Return [x, y] of the center of cell containing provided text 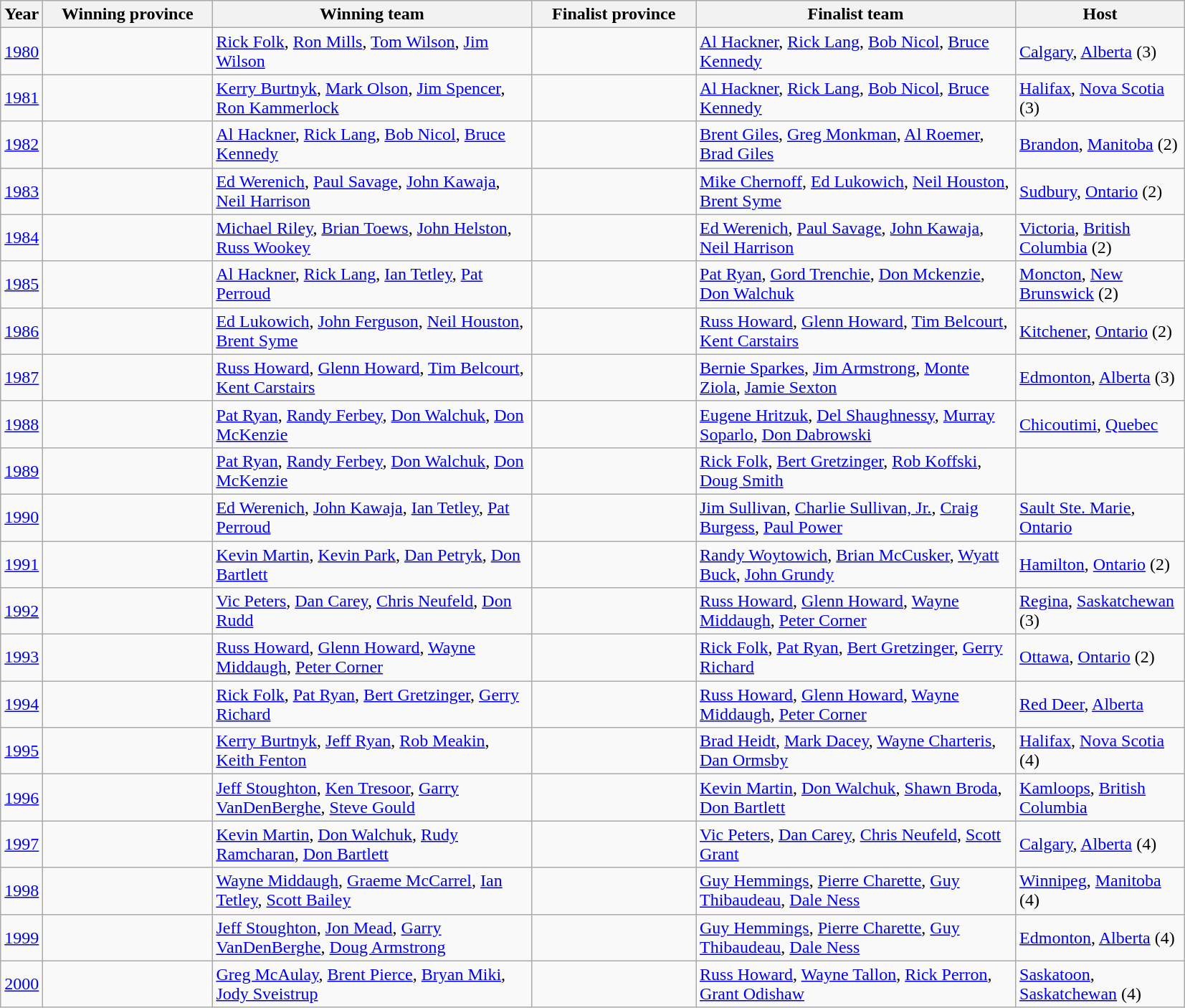
Kevin Martin, Don Walchuk, Shawn Broda, Don Bartlett [855, 797]
Host [1100, 14]
Finalist province [614, 14]
1993 [22, 658]
Finalist team [855, 14]
Al Hackner, Rick Lang, Ian Tetley, Pat Perroud [372, 284]
Kamloops, British Columbia [1100, 797]
Moncton, New Brunswick (2) [1100, 284]
Ottawa, Ontario (2) [1100, 658]
1999 [22, 938]
1989 [22, 470]
1997 [22, 845]
Edmonton, Alberta (4) [1100, 938]
Edmonton, Alberta (3) [1100, 377]
Bernie Sparkes, Jim Armstrong, Monte Ziola, Jamie Sexton [855, 377]
1994 [22, 704]
Victoria, British Columbia (2) [1100, 238]
Jeff Stoughton, Ken Tresoor, Garry VanDenBerghe, Steve Gould [372, 797]
Michael Riley, Brian Toews, John Helston, Russ Wookey [372, 238]
1990 [22, 518]
Winnipeg, Manitoba (4) [1100, 890]
Jeff Stoughton, Jon Mead, Garry VanDenBerghe, Doug Armstrong [372, 938]
Ed Lukowich, John Ferguson, Neil Houston, Brent Syme [372, 331]
Kerry Burtnyk, Mark Olson, Jim Spencer, Ron Kammerlock [372, 98]
Brandon, Manitoba (2) [1100, 145]
1984 [22, 238]
Greg McAulay, Brent Pierce, Bryan Miki, Jody Sveistrup [372, 984]
Year [22, 14]
Red Deer, Alberta [1100, 704]
Rick Folk, Ron Mills, Tom Wilson, Jim Wilson [372, 52]
1998 [22, 890]
Brent Giles, Greg Monkman, Al Roemer, Brad Giles [855, 145]
1982 [22, 145]
Kevin Martin, Kevin Park, Dan Petryk, Don Bartlett [372, 564]
Kitchener, Ontario (2) [1100, 331]
1985 [22, 284]
Regina, Saskatchewan (3) [1100, 611]
Russ Howard, Wayne Tallon, Rick Perron, Grant Odishaw [855, 984]
Jim Sullivan, Charlie Sullivan, Jr., Craig Burgess, Paul Power [855, 518]
Calgary, Alberta (3) [1100, 52]
Sudbury, Ontario (2) [1100, 191]
Calgary, Alberta (4) [1100, 845]
Brad Heidt, Mark Dacey, Wayne Charteris, Dan Ormsby [855, 751]
Vic Peters, Dan Carey, Chris Neufeld, Scott Grant [855, 845]
1995 [22, 751]
2000 [22, 984]
Sault Ste. Marie, Ontario [1100, 518]
Winning province [128, 14]
1992 [22, 611]
Pat Ryan, Gord Trenchie, Don Mckenzie, Don Walchuk [855, 284]
Kevin Martin, Don Walchuk, Rudy Ramcharan, Don Bartlett [372, 845]
1988 [22, 424]
1986 [22, 331]
Rick Folk, Bert Gretzinger, Rob Koffski, Doug Smith [855, 470]
Saskatoon, Saskatchewan (4) [1100, 984]
1983 [22, 191]
1987 [22, 377]
Halifax, Nova Scotia (3) [1100, 98]
Hamilton, Ontario (2) [1100, 564]
Halifax, Nova Scotia (4) [1100, 751]
1996 [22, 797]
Ed Werenich, John Kawaja, Ian Tetley, Pat Perroud [372, 518]
1991 [22, 564]
Kerry Burtnyk, Jeff Ryan, Rob Meakin, Keith Fenton [372, 751]
1980 [22, 52]
Randy Woytowich, Brian McCusker, Wyatt Buck, John Grundy [855, 564]
Vic Peters, Dan Carey, Chris Neufeld, Don Rudd [372, 611]
Eugene Hritzuk, Del Shaughnessy, Murray Soparlo, Don Dabrowski [855, 424]
1981 [22, 98]
Chicoutimi, Quebec [1100, 424]
Mike Chernoff, Ed Lukowich, Neil Houston, Brent Syme [855, 191]
Wayne Middaugh, Graeme McCarrel, Ian Tetley, Scott Bailey [372, 890]
Winning team [372, 14]
